Extract the [x, y] coordinate from the center of the cell holding the provided text.  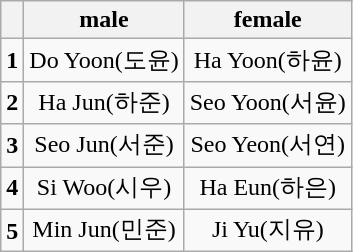
Si Woo(시우) [104, 188]
Seo Yeon(서연) [268, 146]
Ji Yu(지유) [268, 230]
Do Yoon(도윤) [104, 60]
2 [12, 102]
1 [12, 60]
5 [12, 230]
female [268, 20]
4 [12, 188]
Min Jun(민준) [104, 230]
Ha Jun(하준) [104, 102]
3 [12, 146]
Ha Yoon(하윤) [268, 60]
Seo Yoon(서윤) [268, 102]
Seo Jun(서준) [104, 146]
Ha Eun(하은) [268, 188]
male [104, 20]
